Provide the (x, y) coordinate of the cell's center where the given text is located.  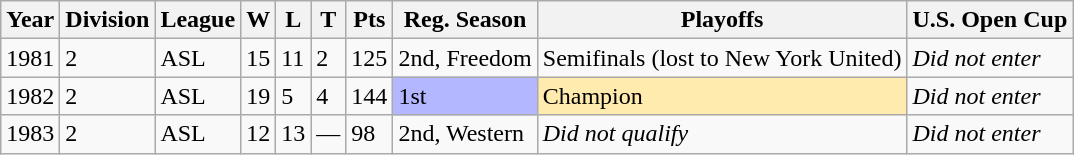
12 (258, 134)
125 (370, 58)
19 (258, 96)
144 (370, 96)
League (198, 20)
2nd, Freedom (465, 58)
Playoffs (722, 20)
L (294, 20)
4 (328, 96)
11 (294, 58)
1st (465, 96)
5 (294, 96)
U.S. Open Cup (990, 20)
Did not qualify (722, 134)
Year (30, 20)
13 (294, 134)
1983 (30, 134)
2nd, Western (465, 134)
Division (108, 20)
Semifinals (lost to New York United) (722, 58)
W (258, 20)
1982 (30, 96)
Champion (722, 96)
— (328, 134)
Pts (370, 20)
T (328, 20)
98 (370, 134)
15 (258, 58)
1981 (30, 58)
Reg. Season (465, 20)
